Detect which cell encompasses the target text, then output its (X, Y) center coordinate. 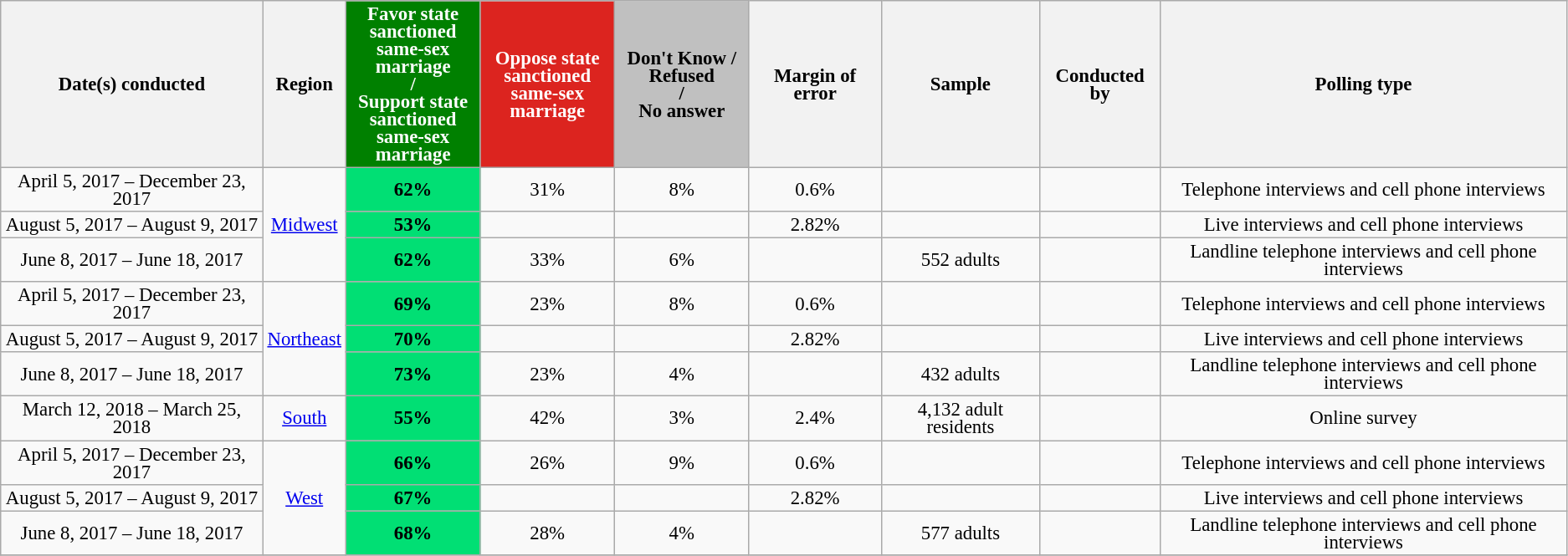
Online survey (1364, 418)
Region (305, 84)
42% (547, 418)
Oppose state sanctioned same-sex marriage (547, 84)
2.4% (815, 418)
Northeast (305, 339)
70% (413, 339)
6% (681, 261)
Conducted by (1100, 84)
26% (547, 463)
Margin of error (815, 84)
577 adults (961, 533)
South (305, 418)
432 adults (961, 375)
Don't Know / Refused/No answer (681, 84)
Date(s) conducted (132, 84)
66% (413, 463)
69% (413, 304)
West (305, 498)
53% (413, 225)
28% (547, 533)
3% (681, 418)
Midwest (305, 226)
73% (413, 375)
33% (547, 261)
Favor state sanctioned same-sex marriage/Support state sanctioned same-sex marriage (413, 84)
552 adults (961, 261)
9% (681, 463)
4,132 adult residents (961, 418)
March 12, 2018 – March 25, 2018 (132, 418)
67% (413, 497)
68% (413, 533)
55% (413, 418)
Polling type (1364, 84)
Sample (961, 84)
31% (547, 191)
